Locate the cell with the specified text and output its (X, Y) center coordinate. 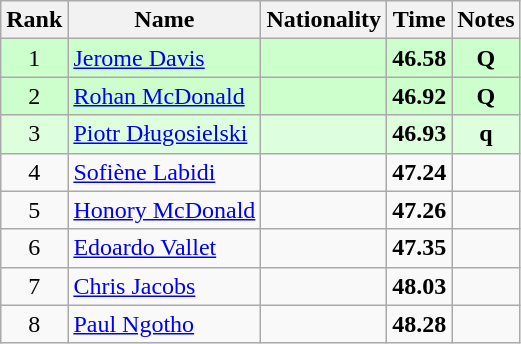
46.92 (420, 96)
Honory McDonald (164, 210)
Piotr Długosielski (164, 134)
Chris Jacobs (164, 286)
47.35 (420, 248)
47.26 (420, 210)
5 (34, 210)
Nationality (324, 20)
Edoardo Vallet (164, 248)
Time (420, 20)
46.58 (420, 58)
Jerome Davis (164, 58)
48.03 (420, 286)
46.93 (420, 134)
Name (164, 20)
Notes (486, 20)
Rank (34, 20)
8 (34, 324)
7 (34, 286)
1 (34, 58)
Rohan McDonald (164, 96)
Paul Ngotho (164, 324)
47.24 (420, 172)
2 (34, 96)
4 (34, 172)
6 (34, 248)
48.28 (420, 324)
3 (34, 134)
q (486, 134)
Sofiène Labidi (164, 172)
